Return the (x, y) coordinate for the center point of the cell that contains the specified text.  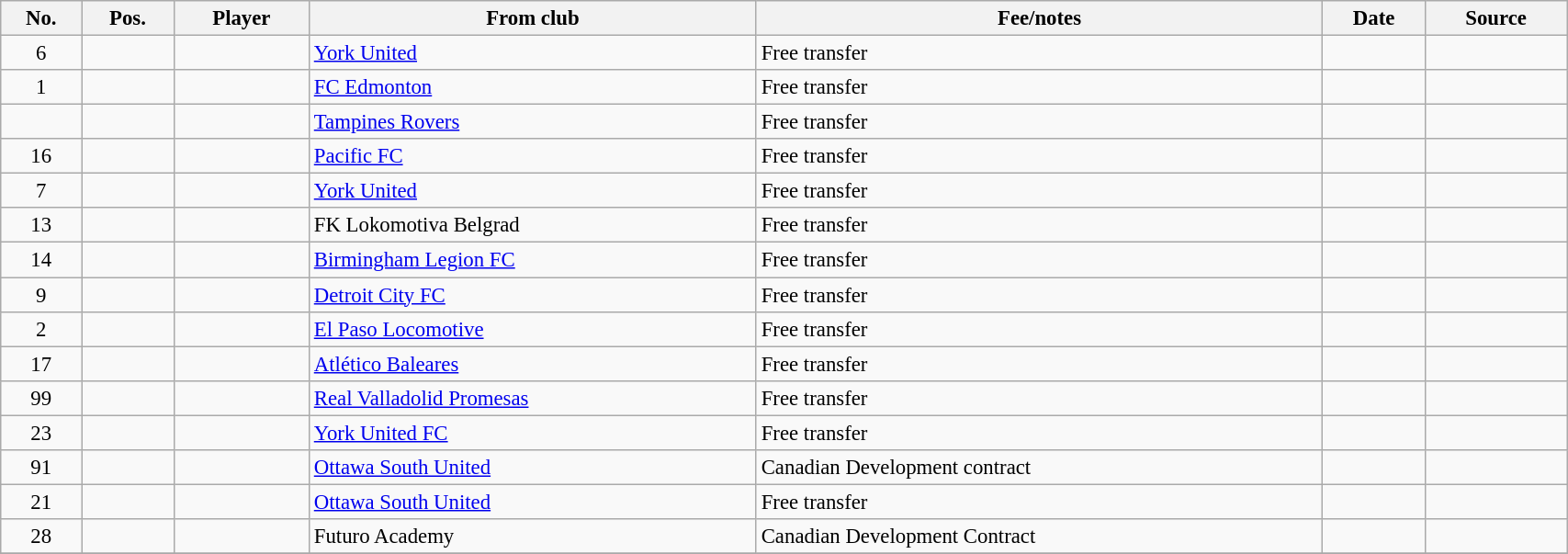
28 (41, 537)
21 (41, 502)
Player (241, 18)
1 (41, 87)
Source (1496, 18)
Atlético Baleares (533, 364)
9 (41, 295)
99 (41, 398)
FC Edmonton (533, 87)
91 (41, 468)
Pacific FC (533, 156)
13 (41, 225)
Canadian Development contract (1039, 468)
York United FC (533, 433)
16 (41, 156)
Fee/notes (1039, 18)
No. (41, 18)
Date (1374, 18)
17 (41, 364)
Detroit City FC (533, 295)
6 (41, 53)
Futuro Academy (533, 537)
23 (41, 433)
FK Lokomotiva Belgrad (533, 225)
14 (41, 260)
El Paso Locomotive (533, 329)
Birmingham Legion FC (533, 260)
Canadian Development Contract (1039, 537)
Pos. (129, 18)
From club (533, 18)
7 (41, 191)
2 (41, 329)
Tampines Rovers (533, 122)
Real Valladolid Promesas (533, 398)
